Output the (x, y) coordinate of the center of the cell containing the given text.  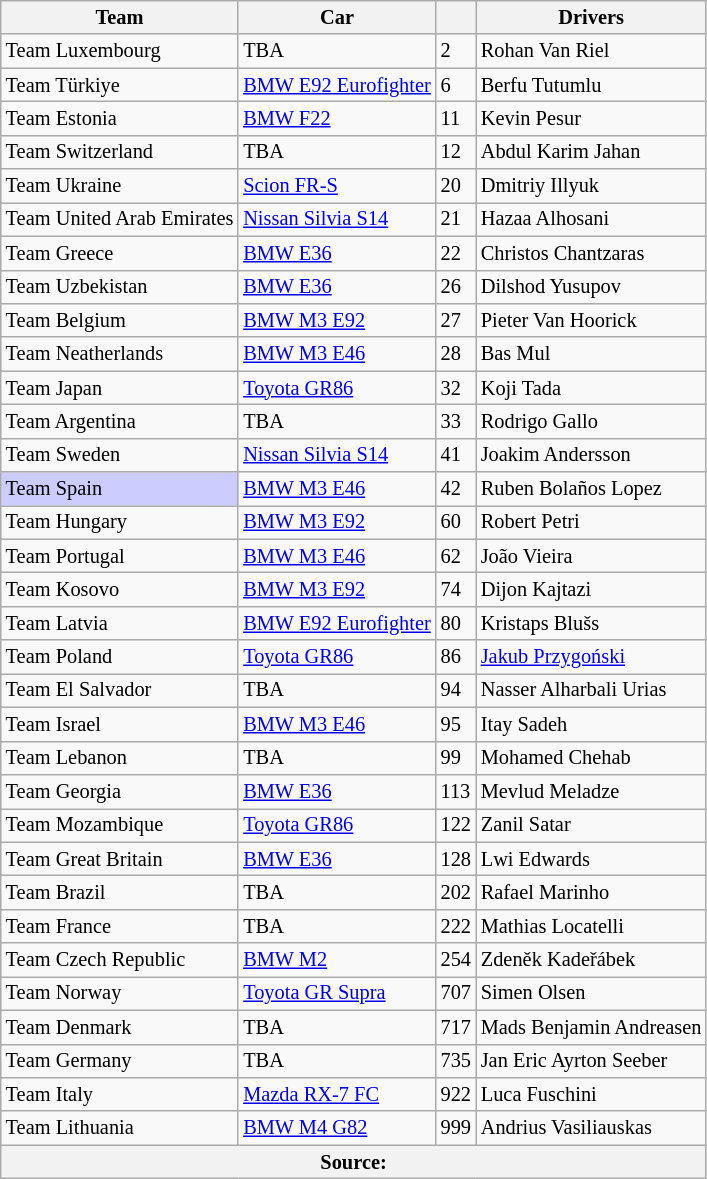
717 (456, 1027)
Luca Fuschini (592, 1094)
Team Luxembourg (120, 51)
Team Uzbekistan (120, 287)
Itay Sadeh (592, 724)
Team Germany (120, 1061)
Jan Eric Ayrton Seeber (592, 1061)
Team Estonia (120, 118)
222 (456, 926)
735 (456, 1061)
Rohan Van Riel (592, 51)
922 (456, 1094)
Jakub Przygoński (592, 657)
254 (456, 960)
122 (456, 825)
Nasser Alharbali Urias (592, 690)
Team Brazil (120, 892)
22 (456, 253)
Team Spain (120, 489)
80 (456, 623)
Team Lithuania (120, 1128)
BMW F22 (336, 118)
21 (456, 219)
Team Kosovo (120, 589)
Team Georgia (120, 791)
Mohamed Chehab (592, 758)
Dmitriy Illyuk (592, 186)
Dijon Kajtazi (592, 589)
Dilshod Yusupov (592, 287)
Team Argentina (120, 421)
Scion FR-S (336, 186)
707 (456, 993)
999 (456, 1128)
Team Portugal (120, 556)
60 (456, 522)
Team Latvia (120, 623)
BMW M4 G82 (336, 1128)
Source: (354, 1162)
27 (456, 320)
2 (456, 51)
BMW M2 (336, 960)
86 (456, 657)
Team France (120, 926)
113 (456, 791)
Team Japan (120, 388)
33 (456, 421)
Berfu Tutumlu (592, 85)
Team Türkiye (120, 85)
Rafael Marinho (592, 892)
Christos Chantzaras (592, 253)
Ruben Bolaños Lopez (592, 489)
Zdeněk Kadeřábek (592, 960)
Car (336, 17)
Team Belgium (120, 320)
Abdul Karim Jahan (592, 152)
Team El Salvador (120, 690)
62 (456, 556)
Mazda RX-7 FC (336, 1094)
Team Italy (120, 1094)
Drivers (592, 17)
42 (456, 489)
Team Great Britain (120, 859)
26 (456, 287)
Team Denmark (120, 1027)
Bas Mul (592, 354)
11 (456, 118)
Andrius Vasiliauskas (592, 1128)
Kevin Pesur (592, 118)
Team (120, 17)
32 (456, 388)
Mathias Locatelli (592, 926)
95 (456, 724)
Team Poland (120, 657)
Team Greece (120, 253)
Robert Petri (592, 522)
74 (456, 589)
Team Israel (120, 724)
Pieter Van Hoorick (592, 320)
20 (456, 186)
Team Lebanon (120, 758)
Team United Arab Emirates (120, 219)
Team Ukraine (120, 186)
Team Switzerland (120, 152)
202 (456, 892)
João Vieira (592, 556)
Team Czech Republic (120, 960)
Mads Benjamin Andreasen (592, 1027)
99 (456, 758)
28 (456, 354)
12 (456, 152)
Kristaps Blušs (592, 623)
Team Norway (120, 993)
128 (456, 859)
Team Hungary (120, 522)
Team Mozambique (120, 825)
Zanil Satar (592, 825)
Joakim Andersson (592, 455)
6 (456, 85)
Rodrigo Gallo (592, 421)
Mevlud Meladze (592, 791)
Koji Tada (592, 388)
Team Neatherlands (120, 354)
Hazaa Alhosani (592, 219)
Toyota GR Supra (336, 993)
Simen Olsen (592, 993)
94 (456, 690)
Lwi Edwards (592, 859)
41 (456, 455)
Team Sweden (120, 455)
